Find where the given text appears and provide that cell's center as [X, Y] coordinate. 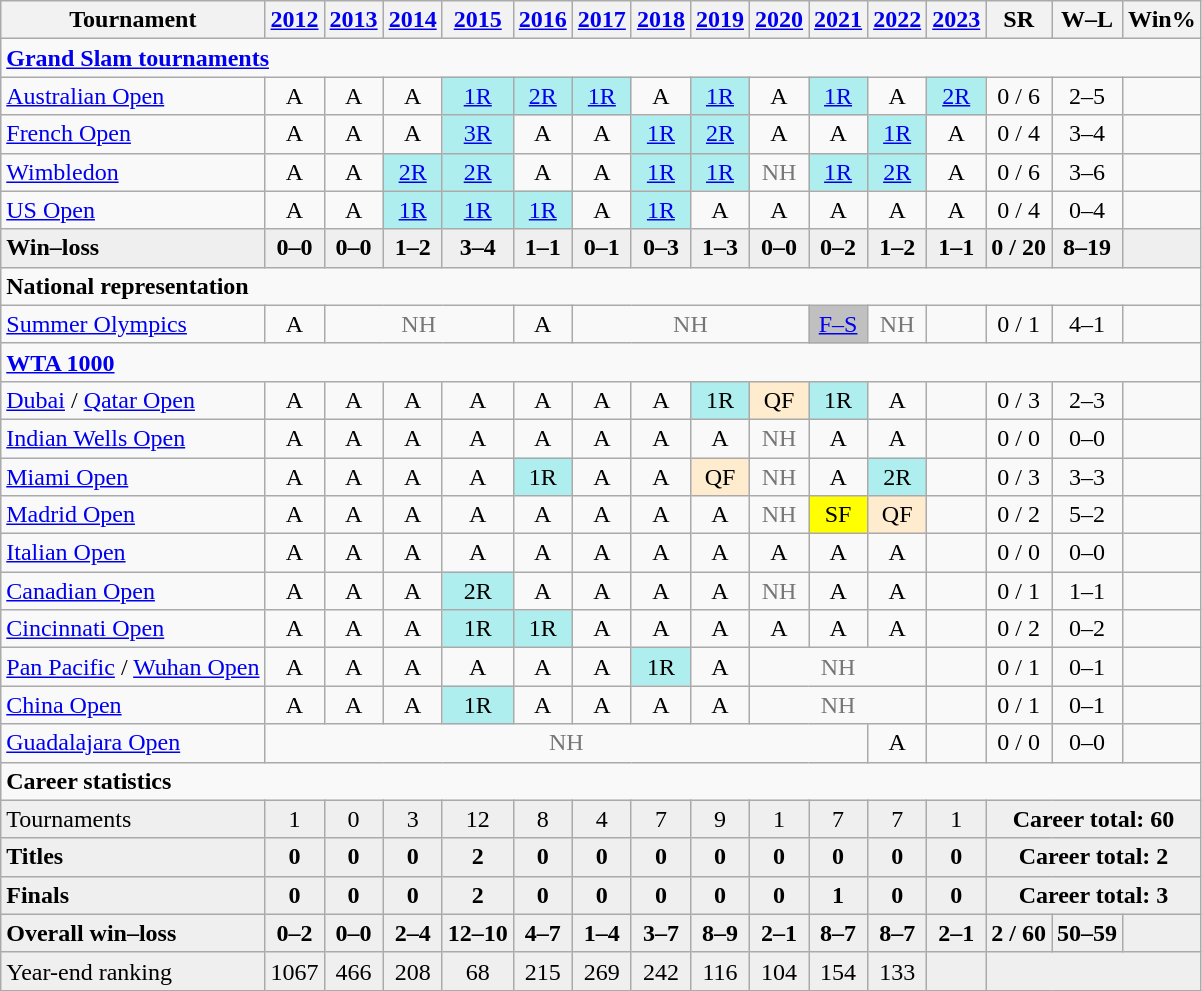
Finals [133, 895]
Overall win–loss [133, 933]
US Open [133, 210]
208 [412, 971]
Indian Wells Open [133, 438]
2020 [780, 20]
0 / 20 [1019, 248]
Cincinnati Open [133, 629]
WTA 1000 [601, 362]
2–4 [412, 933]
68 [478, 971]
12–10 [478, 933]
0–3 [660, 248]
0–4 [1088, 210]
2–3 [1088, 400]
2012 [294, 20]
2019 [720, 20]
215 [542, 971]
9 [720, 819]
Miami Open [133, 477]
SF [838, 515]
Year-end ranking [133, 971]
8–9 [720, 933]
2013 [354, 20]
French Open [133, 134]
Tournament [133, 20]
Canadian Open [133, 591]
8–19 [1088, 248]
2015 [478, 20]
SR [1019, 20]
12 [478, 819]
2 / 60 [1019, 933]
116 [720, 971]
4 [602, 819]
2014 [412, 20]
4–1 [1088, 324]
China Open [133, 705]
Career statistics [601, 781]
8 [542, 819]
Win% [1162, 20]
4–7 [542, 933]
Dubai / Qatar Open [133, 400]
Career total: 60 [1094, 819]
3–3 [1088, 477]
133 [898, 971]
Grand Slam tournaments [601, 58]
50–59 [1088, 933]
National representation [601, 286]
104 [780, 971]
3 [412, 819]
Madrid Open [133, 515]
1067 [294, 971]
466 [354, 971]
2021 [838, 20]
Titles [133, 857]
269 [602, 971]
1–3 [720, 248]
2017 [602, 20]
F–S [838, 324]
Guadalajara Open [133, 743]
2018 [660, 20]
242 [660, 971]
3–6 [1088, 172]
Tournaments [133, 819]
1–4 [602, 933]
Italian Open [133, 553]
2022 [898, 20]
2–5 [1088, 96]
Australian Open [133, 96]
3–7 [660, 933]
Career total: 2 [1094, 857]
W–L [1088, 20]
2023 [956, 20]
3R [478, 134]
Pan Pacific / Wuhan Open [133, 667]
Win–loss [133, 248]
Career total: 3 [1094, 895]
Wimbledon [133, 172]
5–2 [1088, 515]
2016 [542, 20]
154 [838, 971]
Summer Olympics [133, 324]
